Scan for the cell matching the given text and deliver its (X, Y) coordinate at center. 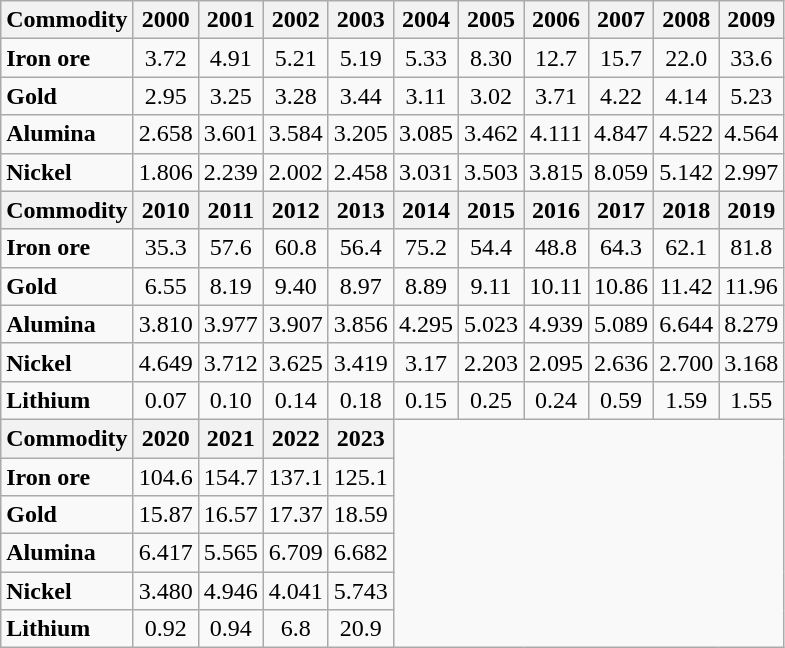
5.023 (490, 324)
15.7 (622, 58)
2020 (166, 438)
75.2 (426, 248)
8.19 (230, 286)
4.041 (296, 591)
0.24 (556, 400)
137.1 (296, 477)
6.644 (686, 324)
17.37 (296, 515)
2008 (686, 20)
10.86 (622, 286)
4.14 (686, 96)
3.907 (296, 324)
5.142 (686, 172)
3.810 (166, 324)
2022 (296, 438)
3.625 (296, 362)
3.419 (360, 362)
2.203 (490, 362)
56.4 (360, 248)
2017 (622, 210)
3.44 (360, 96)
5.565 (230, 553)
9.11 (490, 286)
11.96 (752, 286)
2.458 (360, 172)
2.997 (752, 172)
15.87 (166, 515)
3.168 (752, 362)
3.977 (230, 324)
8.279 (752, 324)
2018 (686, 210)
62.1 (686, 248)
6.709 (296, 553)
5.21 (296, 58)
2004 (426, 20)
0.07 (166, 400)
3.72 (166, 58)
2.95 (166, 96)
64.3 (622, 248)
5.23 (752, 96)
2005 (490, 20)
2015 (490, 210)
2000 (166, 20)
2003 (360, 20)
8.30 (490, 58)
3.503 (490, 172)
6.682 (360, 553)
35.3 (166, 248)
3.031 (426, 172)
2011 (230, 210)
4.111 (556, 134)
2023 (360, 438)
6.417 (166, 553)
3.25 (230, 96)
0.14 (296, 400)
104.6 (166, 477)
11.42 (686, 286)
18.59 (360, 515)
5.089 (622, 324)
2021 (230, 438)
3.11 (426, 96)
9.40 (296, 286)
1.59 (686, 400)
0.59 (622, 400)
5.743 (360, 591)
8.059 (622, 172)
3.02 (490, 96)
0.15 (426, 400)
81.8 (752, 248)
60.8 (296, 248)
48.8 (556, 248)
54.4 (490, 248)
2014 (426, 210)
2009 (752, 20)
2.658 (166, 134)
22.0 (686, 58)
4.295 (426, 324)
1.55 (752, 400)
2.002 (296, 172)
3.28 (296, 96)
2006 (556, 20)
12.7 (556, 58)
5.19 (360, 58)
3.601 (230, 134)
125.1 (360, 477)
4.946 (230, 591)
33.6 (752, 58)
3.584 (296, 134)
2.095 (556, 362)
10.11 (556, 286)
154.7 (230, 477)
2019 (752, 210)
2013 (360, 210)
57.6 (230, 248)
3.856 (360, 324)
4.522 (686, 134)
2016 (556, 210)
20.9 (360, 629)
6.55 (166, 286)
2012 (296, 210)
3.712 (230, 362)
3.205 (360, 134)
2.239 (230, 172)
3.480 (166, 591)
0.94 (230, 629)
6.8 (296, 629)
1.806 (166, 172)
2001 (230, 20)
4.564 (752, 134)
0.18 (360, 400)
0.10 (230, 400)
4.649 (166, 362)
8.89 (426, 286)
16.57 (230, 515)
3.17 (426, 362)
2010 (166, 210)
2002 (296, 20)
4.939 (556, 324)
4.847 (622, 134)
0.25 (490, 400)
3.71 (556, 96)
0.92 (166, 629)
2.636 (622, 362)
2.700 (686, 362)
4.22 (622, 96)
8.97 (360, 286)
2007 (622, 20)
3.085 (426, 134)
5.33 (426, 58)
4.91 (230, 58)
3.462 (490, 134)
3.815 (556, 172)
